Output the [x, y] coordinate of the center of the cell containing the given text.  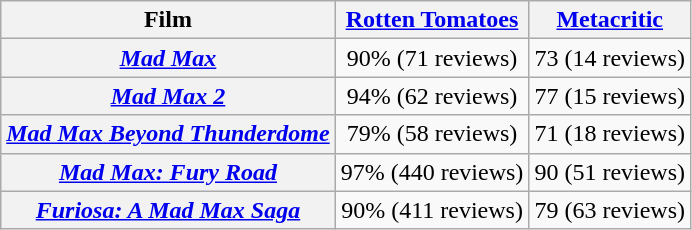
79 (63 reviews) [610, 210]
97% (440 reviews) [432, 172]
Furiosa: A Mad Max Saga [168, 210]
Film [168, 20]
90 (51 reviews) [610, 172]
94% (62 reviews) [432, 96]
Mad Max: Fury Road [168, 172]
90% (411 reviews) [432, 210]
Mad Max Beyond Thunderdome [168, 134]
90% (71 reviews) [432, 58]
Rotten Tomatoes [432, 20]
77 (15 reviews) [610, 96]
71 (18 reviews) [610, 134]
Mad Max 2 [168, 96]
Metacritic [610, 20]
73 (14 reviews) [610, 58]
79% (58 reviews) [432, 134]
Mad Max [168, 58]
